Scan for the cell matching the given text and deliver its [x, y] coordinate at center. 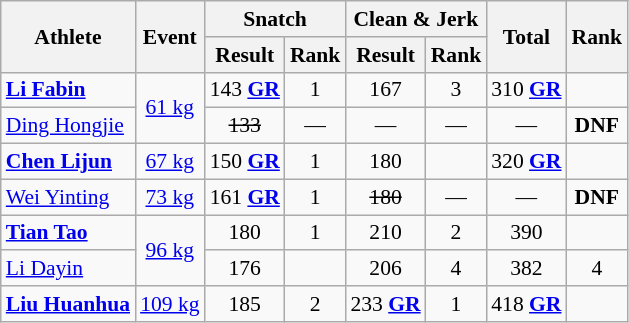
161 GR [245, 197]
320 GR [526, 162]
233 GR [385, 304]
390 [526, 233]
109 kg [170, 304]
206 [385, 269]
382 [526, 269]
167 [385, 90]
176 [245, 269]
67 kg [170, 162]
Li Fabin [68, 90]
418 GR [526, 304]
61 kg [170, 108]
96 kg [170, 250]
210 [385, 233]
73 kg [170, 197]
Total [526, 36]
Snatch [276, 19]
Wei Yinting [68, 197]
Liu Huanhua [68, 304]
Event [170, 36]
150 GR [245, 162]
185 [245, 304]
143 GR [245, 90]
Ding Hongjie [68, 126]
Chen Lijun [68, 162]
3 [456, 90]
310 GR [526, 90]
Clean & Jerk [416, 19]
Athlete [68, 36]
Tian Tao [68, 233]
133 [245, 126]
Li Dayin [68, 269]
